Identify which cell holds the provided text, then report its (x, y) central coordinate. 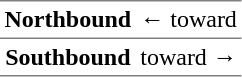
← toward (189, 20)
toward → (189, 57)
Southbound (68, 57)
Northbound (68, 20)
